Determine the [X, Y] coordinate at the center of the cell enclosing the given text.  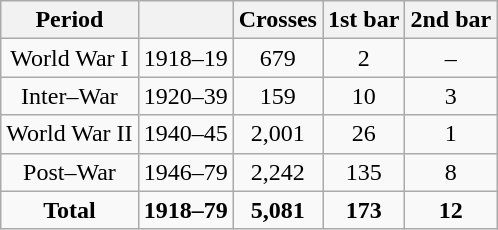
8 [451, 172]
26 [363, 134]
1st bar [363, 20]
World War I [70, 58]
Total [70, 210]
2nd bar [451, 20]
135 [363, 172]
173 [363, 210]
159 [278, 96]
1918–79 [186, 210]
Crosses [278, 20]
Post–War [70, 172]
12 [451, 210]
1 [451, 134]
Inter–War [70, 96]
10 [363, 96]
1920–39 [186, 96]
1918–19 [186, 58]
Period [70, 20]
5,081 [278, 210]
– [451, 58]
679 [278, 58]
2,001 [278, 134]
3 [451, 96]
World War II [70, 134]
2 [363, 58]
1946–79 [186, 172]
1940–45 [186, 134]
2,242 [278, 172]
